Return the (x, y) coordinate for the center point of the cell that contains the specified text.  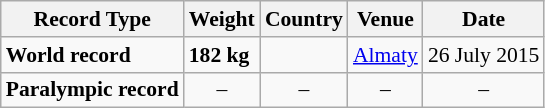
Weight (222, 19)
Almaty (386, 55)
Paralympic record (92, 90)
World record (92, 55)
Country (304, 19)
Date (484, 19)
26 July 2015 (484, 55)
Record Type (92, 19)
Venue (386, 19)
182 kg (222, 55)
